Determine the (x, y) coordinate at the center of the cell enclosing the given text.  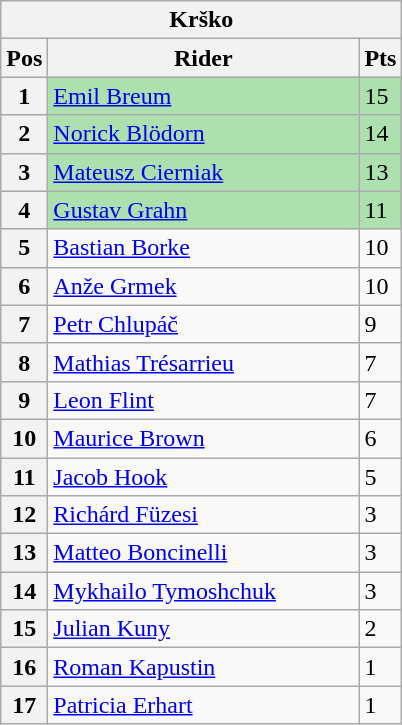
Petr Chlupáč (204, 324)
Mateusz Cierniak (204, 172)
Emil Breum (204, 96)
Richárd Füzesi (204, 515)
Pos (24, 58)
16 (24, 667)
Pts (380, 58)
Jacob Hook (204, 477)
Gustav Grahn (204, 210)
Anže Grmek (204, 286)
4 (24, 210)
Mathias Trésarrieu (204, 362)
Norick Blödorn (204, 134)
Roman Kapustin (204, 667)
17 (24, 705)
Patricia Erhart (204, 705)
12 (24, 515)
Krško (202, 20)
Julian Kuny (204, 629)
Matteo Boncinelli (204, 553)
Mykhailo Tymoshchuk (204, 591)
Rider (204, 58)
Maurice Brown (204, 438)
8 (24, 362)
Bastian Borke (204, 248)
Leon Flint (204, 400)
